From the cell containing the given text, extract its center point as [X, Y] coordinate. 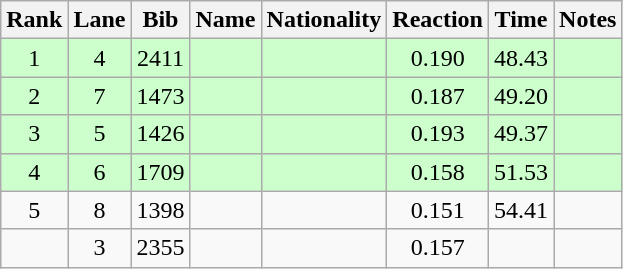
Time [520, 20]
1473 [160, 96]
1709 [160, 172]
51.53 [520, 172]
Nationality [324, 20]
1 [34, 58]
Bib [160, 20]
Rank [34, 20]
8 [100, 210]
0.190 [438, 58]
48.43 [520, 58]
Notes [588, 20]
Reaction [438, 20]
Name [226, 20]
49.37 [520, 134]
1426 [160, 134]
0.157 [438, 248]
0.151 [438, 210]
Lane [100, 20]
54.41 [520, 210]
7 [100, 96]
2 [34, 96]
2411 [160, 58]
2355 [160, 248]
49.20 [520, 96]
1398 [160, 210]
0.193 [438, 134]
6 [100, 172]
0.158 [438, 172]
0.187 [438, 96]
